Provide the (X, Y) coordinate of the cell's center where the given text is located.  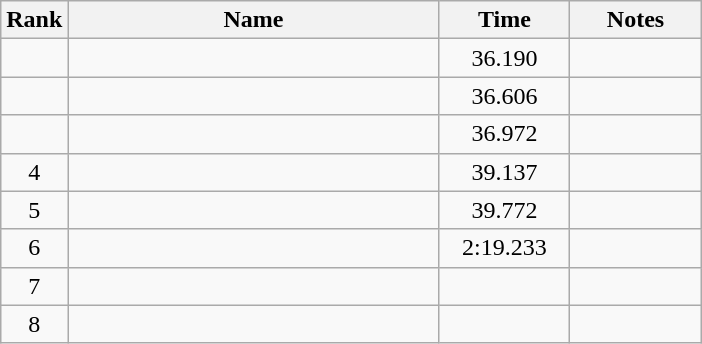
7 (34, 286)
39.137 (504, 172)
8 (34, 324)
36.606 (504, 96)
36.972 (504, 134)
Time (504, 20)
2:19.233 (504, 248)
39.772 (504, 210)
6 (34, 248)
Notes (636, 20)
36.190 (504, 58)
4 (34, 172)
Rank (34, 20)
5 (34, 210)
Name (254, 20)
